Find where the given text appears and provide that cell's center as [X, Y] coordinate. 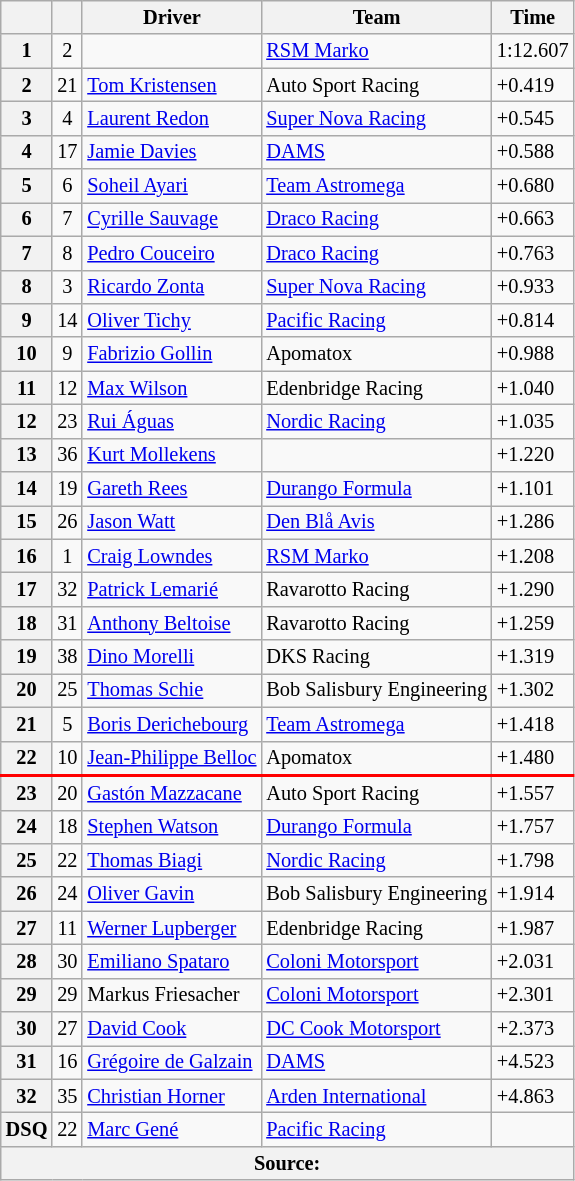
+4.523 [533, 1062]
+0.588 [533, 152]
+0.933 [533, 287]
36 [67, 455]
Emiliano Spataro [172, 961]
35 [67, 1096]
DKS Racing [376, 657]
+1.220 [533, 455]
Patrick Lemarié [172, 589]
Oliver Tichy [172, 320]
38 [67, 657]
28 [27, 961]
Marc Gené [172, 1129]
+1.302 [533, 690]
+1.040 [533, 388]
Ricardo Zonta [172, 287]
+0.545 [533, 118]
Gareth Rees [172, 489]
+1.101 [533, 489]
Markus Friesacher [172, 995]
+1.418 [533, 724]
+2.301 [533, 995]
Thomas Biagi [172, 860]
Jamie Davies [172, 152]
+0.680 [533, 186]
Grégoire de Galzain [172, 1062]
+1.035 [533, 421]
+1.208 [533, 556]
Thomas Schie [172, 690]
Stephen Watson [172, 827]
+1.480 [533, 758]
+1.987 [533, 928]
Arden International [376, 1096]
Oliver Gavin [172, 894]
Time [533, 17]
David Cook [172, 1029]
Pedro Couceiro [172, 253]
Gastón Mazzacane [172, 792]
+1.757 [533, 827]
Dino Morelli [172, 657]
Jean-Philippe Belloc [172, 758]
+0.763 [533, 253]
+0.814 [533, 320]
+0.988 [533, 354]
+1.914 [533, 894]
Tom Kristensen [172, 85]
Source: [288, 1163]
Werner Lupberger [172, 928]
Boris Derichebourg [172, 724]
Christian Horner [172, 1096]
+1.290 [533, 589]
+4.863 [533, 1096]
Soheil Ayari [172, 186]
+1.319 [533, 657]
+1.557 [533, 792]
DC Cook Motorsport [376, 1029]
Anthony Beltoise [172, 623]
Jason Watt [172, 522]
Rui Águas [172, 421]
1:12.607 [533, 51]
Kurt Mollekens [172, 455]
+0.663 [533, 219]
13 [27, 455]
+0.419 [533, 85]
+1.798 [533, 860]
15 [27, 522]
Laurent Redon [172, 118]
Craig Lowndes [172, 556]
Team [376, 17]
+2.373 [533, 1029]
Driver [172, 17]
DSQ [27, 1129]
Max Wilson [172, 388]
Den Blå Avis [376, 522]
+2.031 [533, 961]
Fabrizio Gollin [172, 354]
+1.259 [533, 623]
+1.286 [533, 522]
Cyrille Sauvage [172, 219]
